Capture the cell that displays the provided text and extract its [X, Y] central coordinate. 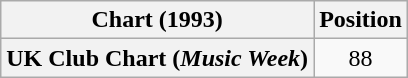
UK Club Chart (Music Week) [158, 58]
Position [361, 20]
Chart (1993) [158, 20]
88 [361, 58]
